Detect which cell encompasses the target text, then output its [x, y] center coordinate. 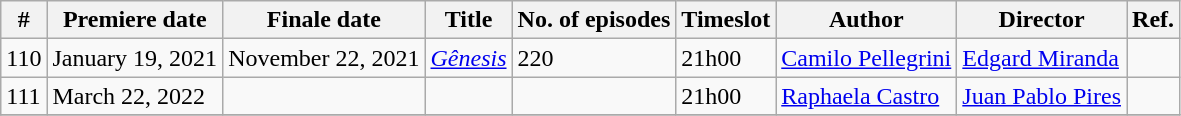
Edgard Miranda [1042, 58]
Premiere date [135, 20]
Timeslot [726, 20]
Title [468, 20]
Author [866, 20]
110 [24, 58]
November 22, 2021 [324, 58]
Finale date [324, 20]
No. of episodes [594, 20]
# [24, 20]
March 22, 2022 [135, 96]
Juan Pablo Pires [1042, 96]
Ref. [1154, 20]
Gênesis [468, 58]
111 [24, 96]
220 [594, 58]
Camilo Pellegrini [866, 58]
Director [1042, 20]
Raphaela Castro [866, 96]
January 19, 2021 [135, 58]
